Return (X, Y) of the center of cell containing provided text 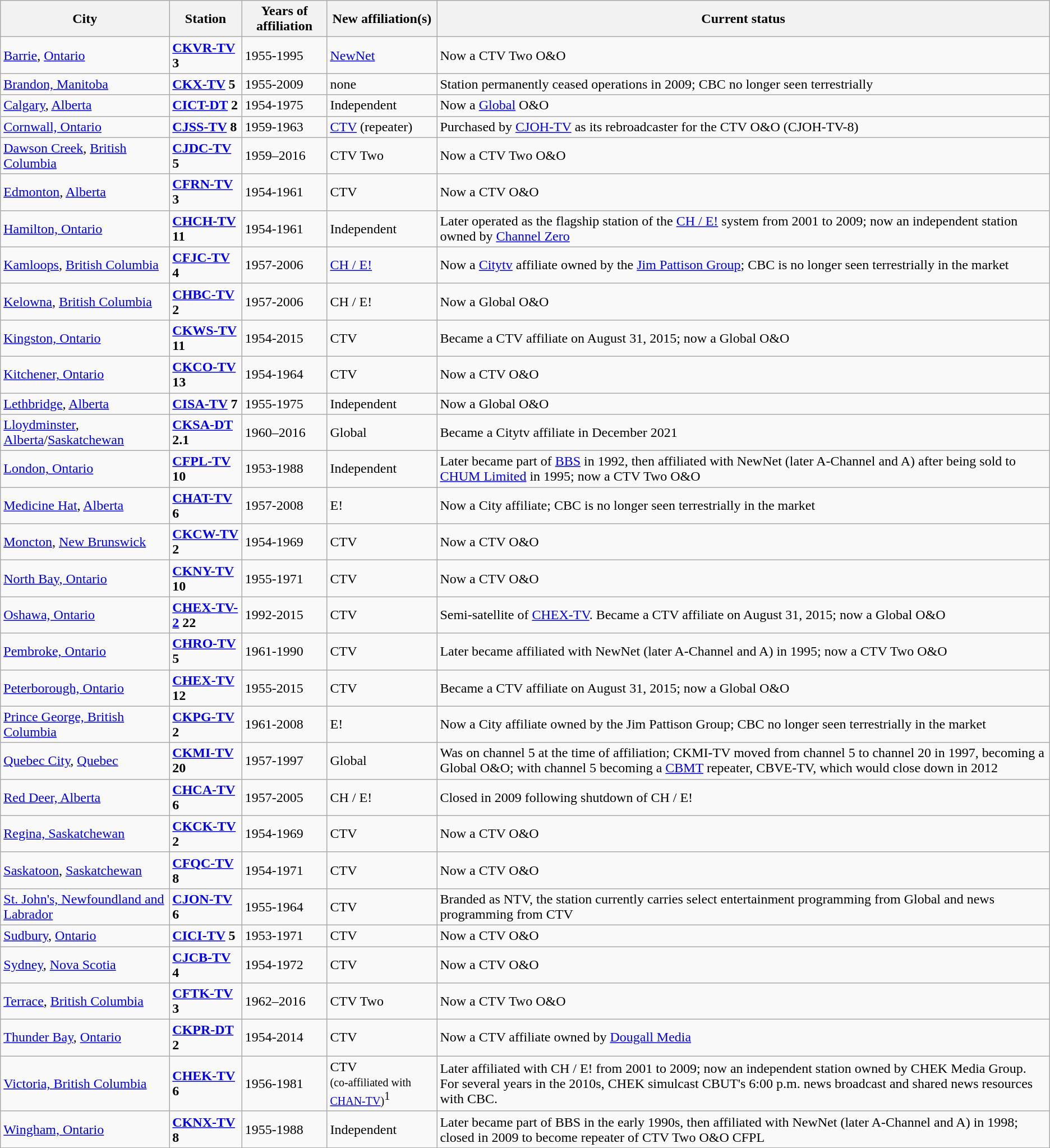
Pembroke, Ontario (85, 652)
CKCO-TV 13 (205, 375)
Later became part of BBS in 1992, then affiliated with NewNet (later A-Channel and A) after being sold to CHUM Limited in 1995; now a CTV Two O&O (743, 469)
CFQC-TV 8 (205, 870)
CKCK-TV 2 (205, 833)
Barrie, Ontario (85, 55)
CKWS-TV 11 (205, 338)
1955-2015 (284, 688)
Now a City affiliate owned by the Jim Pattison Group; CBC no longer seen terrestrially in the market (743, 725)
Purchased by CJOH-TV as its rebroadcaster for the CTV O&O (CJOH-TV-8) (743, 127)
1959–2016 (284, 156)
1955-1964 (284, 906)
Wingham, Ontario (85, 1129)
CHAT-TV 6 (205, 506)
Saskatoon, Saskatchewan (85, 870)
CFRN-TV 3 (205, 192)
1962–2016 (284, 1002)
NewNet (382, 55)
Prince George, British Columbia (85, 725)
CKPR-DT 2 (205, 1038)
Lethbridge, Alberta (85, 403)
CHEX-TV 12 (205, 688)
Regina, Saskatchewan (85, 833)
CJCB-TV 4 (205, 965)
CISA-TV 7 (205, 403)
Semi-satellite of CHEX-TV. Became a CTV affiliate on August 31, 2015; now a Global O&O (743, 615)
Station permanently ceased operations in 2009; CBC no longer seen terrestrially (743, 84)
1961-2008 (284, 725)
CKX-TV 5 (205, 84)
CJDC-TV 5 (205, 156)
Hamilton, Ontario (85, 229)
Closed in 2009 following shutdown of CH / E! (743, 797)
CFTK-TV 3 (205, 1002)
Station (205, 19)
Later operated as the flagship station of the CH / E! system from 2001 to 2009; now an independent station owned by Channel Zero (743, 229)
New affiliation(s) (382, 19)
Sydney, Nova Scotia (85, 965)
1955-1971 (284, 579)
CJSS-TV 8 (205, 127)
1992-2015 (284, 615)
Years of affiliation (284, 19)
CICT-DT 2 (205, 105)
CKMI-TV 20 (205, 760)
Cornwall, Ontario (85, 127)
London, Ontario (85, 469)
CJON-TV 6 (205, 906)
Kamloops, British Columbia (85, 265)
CKSA-DT 2.1 (205, 433)
CHEK-TV 6 (205, 1084)
Moncton, New Brunswick (85, 542)
1957-2008 (284, 506)
CHCA-TV 6 (205, 797)
1959-1963 (284, 127)
1953-1988 (284, 469)
1954-2015 (284, 338)
1957-2005 (284, 797)
Kelowna, British Columbia (85, 302)
1953-1971 (284, 935)
North Bay, Ontario (85, 579)
CHCH-TV 11 (205, 229)
CKVR-TV 3 (205, 55)
CHBC-TV 2 (205, 302)
Now a CTV affiliate owned by Dougall Media (743, 1038)
Kitchener, Ontario (85, 375)
Terrace, British Columbia (85, 1002)
Current status (743, 19)
none (382, 84)
1955-1975 (284, 403)
CICI-TV 5 (205, 935)
Brandon, Manitoba (85, 84)
St. John's, Newfoundland and Labrador (85, 906)
Victoria, British Columbia (85, 1084)
CKNY-TV 10 (205, 579)
1960–2016 (284, 433)
Lloydminster, Alberta/Saskatchewan (85, 433)
CTV(co-affiliated with CHAN-TV)1 (382, 1084)
Calgary, Alberta (85, 105)
1955-2009 (284, 84)
Kingston, Ontario (85, 338)
Branded as NTV, the station currently carries select entertainment programming from Global and news programming from CTV (743, 906)
Sudbury, Ontario (85, 935)
City (85, 19)
Peterborough, Ontario (85, 688)
1954-1971 (284, 870)
1955-1995 (284, 55)
1954-1964 (284, 375)
Now a City affiliate; CBC is no longer seen terrestrially in the market (743, 506)
CFJC-TV 4 (205, 265)
Red Deer, Alberta (85, 797)
1954-1972 (284, 965)
Oshawa, Ontario (85, 615)
1961-1990 (284, 652)
CKPG-TV 2 (205, 725)
1955-1988 (284, 1129)
1954-2014 (284, 1038)
CKNX-TV 8 (205, 1129)
Quebec City, Quebec (85, 760)
CTV (repeater) (382, 127)
Later became affiliated with NewNet (later A-Channel and A) in 1995; now a CTV Two O&O (743, 652)
Edmonton, Alberta (85, 192)
CKCW-TV 2 (205, 542)
1954-1975 (284, 105)
Thunder Bay, Ontario (85, 1038)
Dawson Creek, British Columbia (85, 156)
Became a Citytv affiliate in December 2021 (743, 433)
CHEX-TV-2 22 (205, 615)
1957-1997 (284, 760)
Now a Citytv affiliate owned by the Jim Pattison Group; CBC is no longer seen terrestrially in the market (743, 265)
1956-1981 (284, 1084)
CFPL-TV 10 (205, 469)
Medicine Hat, Alberta (85, 506)
CHRO-TV 5 (205, 652)
